Determine the (X, Y) coordinate at the center of the cell enclosing the given text.  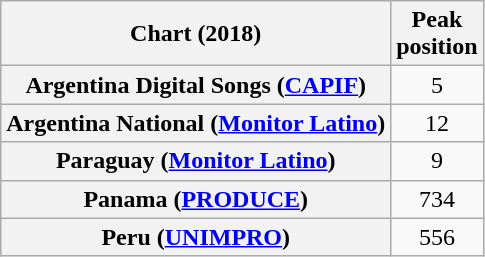
Argentina National (Monitor Latino) (196, 123)
12 (437, 123)
Peru (UNIMPRO) (196, 237)
Chart (2018) (196, 34)
734 (437, 199)
5 (437, 85)
556 (437, 237)
Argentina Digital Songs (CAPIF) (196, 85)
Paraguay (Monitor Latino) (196, 161)
Peakposition (437, 34)
Panama (PRODUCE) (196, 199)
9 (437, 161)
